Detect which cell encompasses the target text, then output its [x, y] center coordinate. 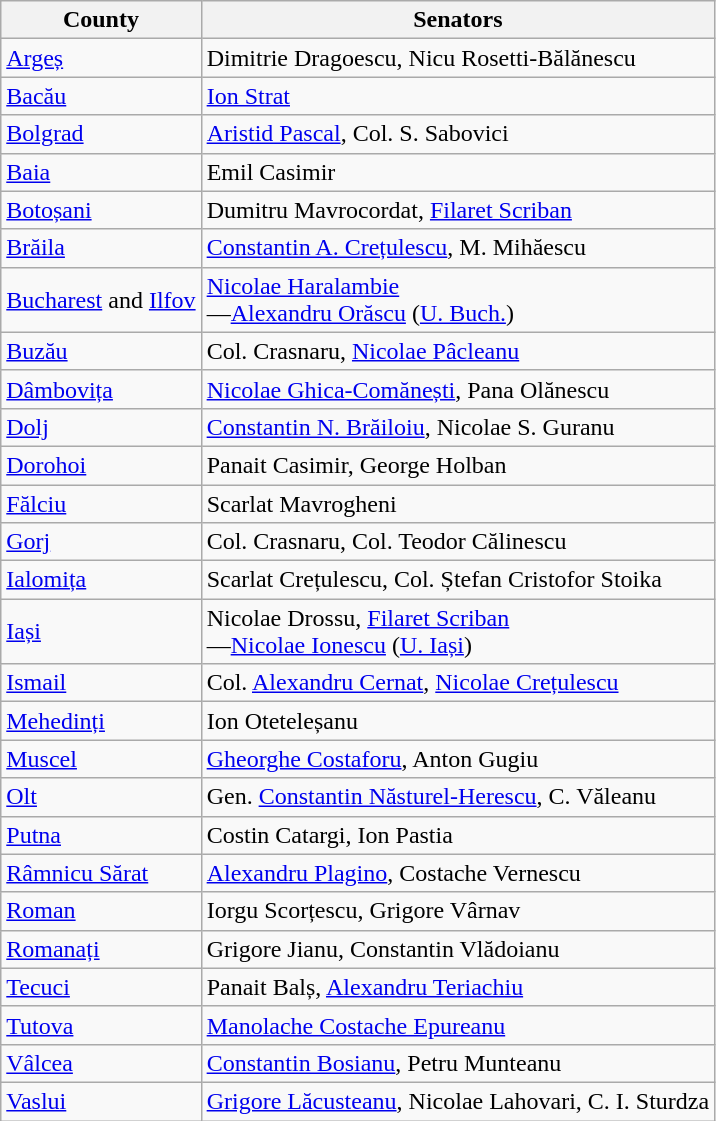
Bacău [101, 96]
Scarlat Mavrogheni [458, 503]
Constantin N. Brăiloiu, Nicolae S. Guranu [458, 427]
Manolache Costache Epureanu [458, 1025]
Tutova [101, 1025]
Dumitru Mavrocordat, Filaret Scriban [458, 210]
Grigore Jianu, Constantin Vlădoianu [458, 949]
Brăila [101, 248]
Ismail [101, 683]
Vaslui [101, 1101]
Iași [101, 632]
Dolj [101, 427]
Bolgrad [101, 134]
Argeș [101, 58]
Tecuci [101, 987]
Putna [101, 835]
Col. Crasnaru, Col. Teodor Călinescu [458, 542]
Muscel [101, 759]
Roman [101, 911]
Olt [101, 797]
Mehedinți [101, 721]
Nicolae Ghica-Comănești, Pana Olănescu [458, 389]
Gorj [101, 542]
Ion Strat [458, 96]
Gen. Constantin Năsturel-Herescu, C. Văleanu [458, 797]
Alexandru Plagino, Costache Vernescu [458, 873]
Scarlat Crețulescu, Col. Ștefan Cristofor Stoika [458, 580]
Dâmbovița [101, 389]
Aristid Pascal, Col. S. Sabovici [458, 134]
Fălciu [101, 503]
Botoșani [101, 210]
Senators [458, 20]
Emil Casimir [458, 172]
County [101, 20]
Gheorghe Costaforu, Anton Gugiu [458, 759]
Col. Alexandru Cernat, Nicolae Crețulescu [458, 683]
Nicolae Drossu, Filaret Scriban—Nicolae Ionescu (U. Iași) [458, 632]
Constantin A. Crețulescu, M. Mihăescu [458, 248]
Buzău [101, 351]
Iorgu Scorțescu, Grigore Vârnav [458, 911]
Nicolae Haralambie—Alexandru Orăscu (U. Buch.) [458, 300]
Romanați [101, 949]
Ion Oteteleșanu [458, 721]
Constantin Bosianu, Petru Munteanu [458, 1063]
Râmnicu Sărat [101, 873]
Vâlcea [101, 1063]
Dorohoi [101, 465]
Ialomița [101, 580]
Panait Balș, Alexandru Teriachiu [458, 987]
Costin Catargi, Ion Pastia [458, 835]
Bucharest and Ilfov [101, 300]
Col. Crasnaru, Nicolae Pâcleanu [458, 351]
Dimitrie Dragoescu, Nicu Rosetti-Bălănescu [458, 58]
Baia [101, 172]
Panait Casimir, George Holban [458, 465]
Grigore Lăcusteanu, Nicolae Lahovari, C. I. Sturdza [458, 1101]
